Identify which cell holds the provided text, then report its [X, Y] central coordinate. 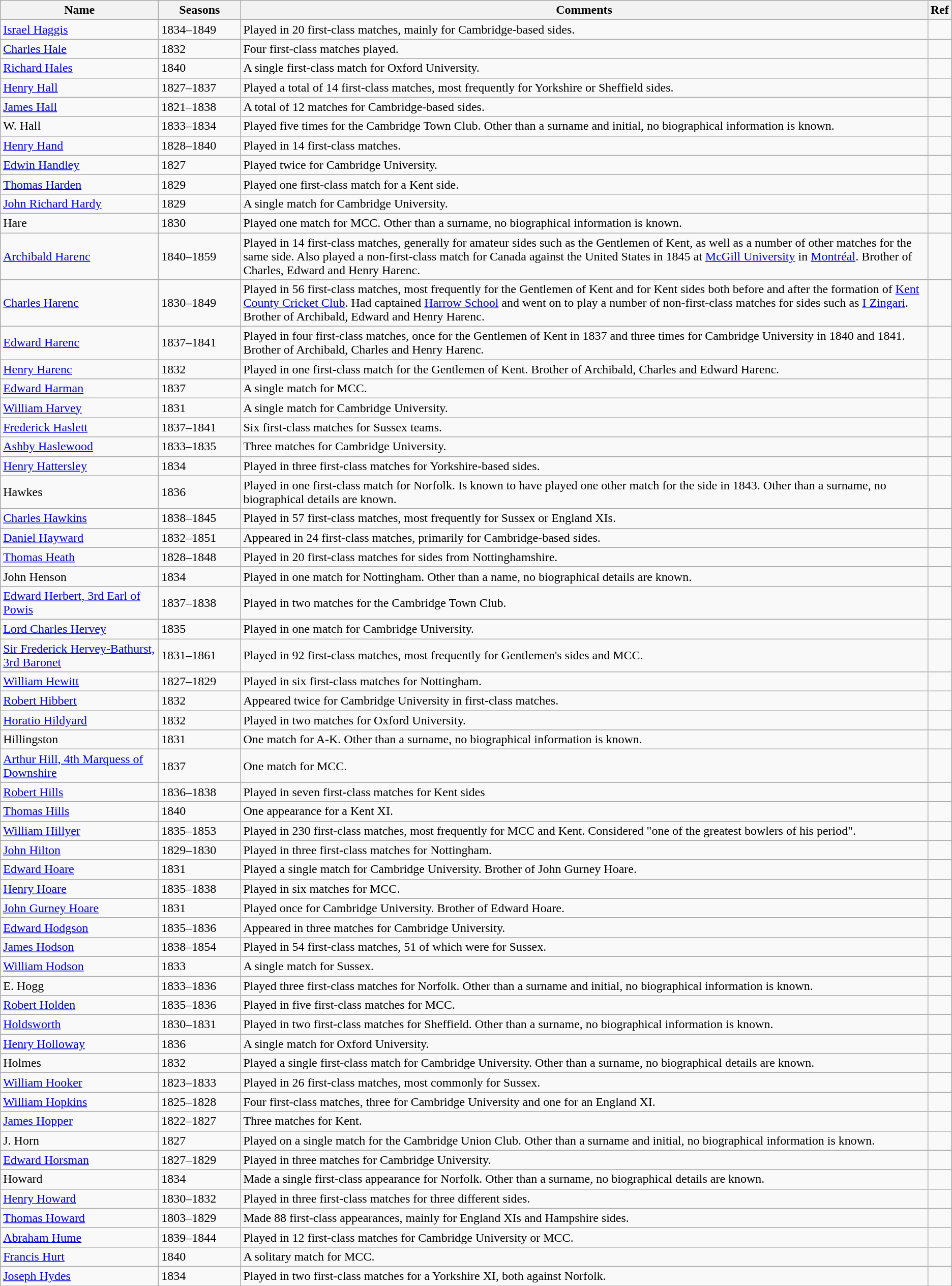
Howard [79, 1179]
Edward Harenc [79, 343]
1822–1827 [199, 1121]
Arthur Hill, 4th Marquess of Downshire [79, 766]
1823–1833 [199, 1083]
A single match for Sussex. [584, 966]
Joseph Hydes [79, 1276]
1821–1838 [199, 107]
Daniel Hayward [79, 538]
Played in one match for Nottingham. Other than a name, no biographical details are known. [584, 576]
Henry Hoare [79, 889]
Israel Haggis [79, 30]
Four first-class matches, three for Cambridge University and one for an England XI. [584, 1102]
Played a single match for Cambridge University. Brother of John Gurney Hoare. [584, 869]
Played in one first-class match for the Gentlemen of Kent. Brother of Archibald, Charles and Edward Harenc. [584, 369]
Edwin Handley [79, 165]
Comments [584, 10]
Seasons [199, 10]
Robert Holden [79, 1005]
John Richard Hardy [79, 203]
Played in 14 first-class matches. [584, 145]
Played in 230 first-class matches, most frequently for MCC and Kent. Considered "one of the greatest bowlers of his period". [584, 831]
Played once for Cambridge University. Brother of Edward Hoare. [584, 908]
Appeared in three matches for Cambridge University. [584, 927]
Edward Hodgson [79, 927]
Edward Harman [79, 389]
1828–1848 [199, 557]
Played in six matches for MCC. [584, 889]
Played in 26 first-class matches, most commonly for Sussex. [584, 1083]
Played in five first-class matches for MCC. [584, 1005]
Name [79, 10]
1840–1859 [199, 256]
Played in three matches for Cambridge University. [584, 1160]
1838–1854 [199, 947]
Thomas Heath [79, 557]
One match for A-K. Other than a surname, no biographical information is known. [584, 740]
Played in six first-class matches for Nottingham. [584, 682]
A total of 12 matches for Cambridge-based sides. [584, 107]
Made 88 first-class appearances, mainly for England XIs and Hampshire sides. [584, 1218]
Henry Hattersley [79, 466]
Thomas Howard [79, 1218]
Played in 54 first-class matches, 51 of which were for Sussex. [584, 947]
W. Hall [79, 126]
Ref [940, 10]
Played one first-class match for a Kent side. [584, 184]
1831–1861 [199, 655]
Charles Hale [79, 49]
A single first-class match for Oxford University. [584, 68]
Henry Hand [79, 145]
Henry Howard [79, 1199]
Four first-class matches played. [584, 49]
1835–1838 [199, 889]
Holdsworth [79, 1025]
A single match for Oxford University. [584, 1044]
1833–1835 [199, 447]
Ashby Haslewood [79, 447]
Played in two matches for Oxford University. [584, 720]
1835–1853 [199, 831]
Played in 57 first-class matches, most frequently for Sussex or England XIs. [584, 518]
Hawkes [79, 492]
Archibald Harenc [79, 256]
Six first-class matches for Sussex teams. [584, 427]
John Gurney Hoare [79, 908]
Played in three first-class matches for Nottingham. [584, 850]
William Hooker [79, 1083]
1830 [199, 223]
Played in 20 first-class matches, mainly for Cambridge-based sides. [584, 30]
Played five times for the Cambridge Town Club. Other than a surname and initial, no biographical information is known. [584, 126]
Edward Hoare [79, 869]
1828–1840 [199, 145]
William Hewitt [79, 682]
Hare [79, 223]
Edward Horsman [79, 1160]
Lord Charles Hervey [79, 629]
Played in two first-class matches for Sheffield. Other than a surname, no biographical information is known. [584, 1025]
Frederick Haslett [79, 427]
James Hall [79, 107]
1833–1836 [199, 985]
Played in 20 first-class matches for sides from Nottinghamshire. [584, 557]
1803–1829 [199, 1218]
William Hillyer [79, 831]
One match for MCC. [584, 766]
1833 [199, 966]
Played in 92 first-class matches, most frequently for Gentlemen's sides and MCC. [584, 655]
1837–1838 [199, 602]
Thomas Hills [79, 811]
1830–1832 [199, 1199]
Appeared twice for Cambridge University in first-class matches. [584, 701]
Played in seven first-class matches for Kent sides [584, 792]
Three matches for Cambridge University. [584, 447]
Made a single first-class appearance for Norfolk. Other than a surname, no biographical details are known. [584, 1179]
Appeared in 24 first-class matches, primarily for Cambridge-based sides. [584, 538]
William Harvey [79, 408]
Played in 12 first-class matches for Cambridge University or MCC. [584, 1237]
1838–1845 [199, 518]
J. Horn [79, 1141]
One appearance for a Kent XI. [584, 811]
John Henson [79, 576]
Played in three first-class matches for three different sides. [584, 1199]
Francis Hurt [79, 1256]
Abraham Hume [79, 1237]
1836–1838 [199, 792]
Played in two matches for the Cambridge Town Club. [584, 602]
Henry Harenc [79, 369]
Sir Frederick Hervey-Bathurst, 3rd Baronet [79, 655]
Played a single first-class match for Cambridge University. Other than a surname, no biographical details are known. [584, 1063]
1833–1834 [199, 126]
1829–1830 [199, 850]
Played on a single match for the Cambridge Union Club. Other than a surname and initial, no biographical information is known. [584, 1141]
1834–1849 [199, 30]
1830–1831 [199, 1025]
Robert Hibbert [79, 701]
A single match for MCC. [584, 389]
Edward Herbert, 3rd Earl of Powis [79, 602]
Charles Harenc [79, 303]
1835 [199, 629]
Holmes [79, 1063]
Robert Hills [79, 792]
John Hilton [79, 850]
James Hopper [79, 1121]
Hillingston [79, 740]
Three matches for Kent. [584, 1121]
Henry Holloway [79, 1044]
Played in one match for Cambridge University. [584, 629]
1825–1828 [199, 1102]
Horatio Hildyard [79, 720]
Thomas Harden [79, 184]
E. Hogg [79, 985]
1827–1837 [199, 87]
1832–1851 [199, 538]
William Hopkins [79, 1102]
Played twice for Cambridge University. [584, 165]
Played in two first-class matches for a Yorkshire XI, both against Norfolk. [584, 1276]
A solitary match for MCC. [584, 1256]
1839–1844 [199, 1237]
Henry Hall [79, 87]
Played three first-class matches for Norfolk. Other than a surname and initial, no biographical information is known. [584, 985]
Played a total of 14 first-class matches, most frequently for Yorkshire or Sheffield sides. [584, 87]
Richard Hales [79, 68]
Charles Hawkins [79, 518]
1830–1849 [199, 303]
William Hodson [79, 966]
Played one match for MCC. Other than a surname, no biographical information is known. [584, 223]
James Hodson [79, 947]
Played in three first-class matches for Yorkshire-based sides. [584, 466]
